Scan for the cell matching the given text and deliver its [x, y] coordinate at center. 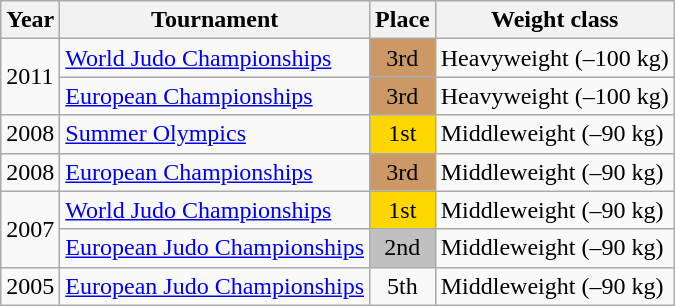
Year [30, 20]
5th [403, 286]
2005 [30, 286]
2007 [30, 229]
2011 [30, 77]
Weight class [554, 20]
Tournament [215, 20]
2nd [403, 248]
Place [403, 20]
Summer Olympics [215, 134]
